Determine the [X, Y] coordinate at the center of the cell enclosing the given text.  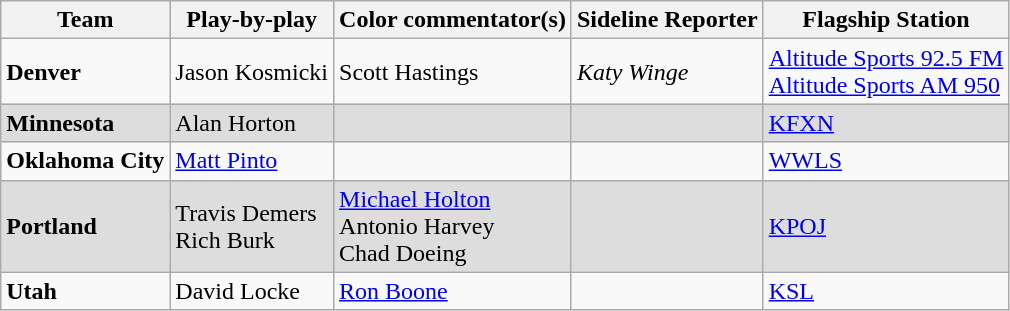
Denver [86, 72]
KSL [886, 291]
Travis Demers Rich Burk [252, 226]
David Locke [252, 291]
WWLS [886, 161]
Katy Winge [667, 72]
Ron Boone [453, 291]
Color commentator(s) [453, 20]
Jason Kosmicki [252, 72]
Utah [86, 291]
Team [86, 20]
Sideline Reporter [667, 20]
KPOJ [886, 226]
KFXN [886, 123]
Michael Holton Antonio Harvey Chad Doeing [453, 226]
Flagship Station [886, 20]
Alan Horton [252, 123]
Minnesota [86, 123]
Scott Hastings [453, 72]
Oklahoma City [86, 161]
Matt Pinto [252, 161]
Altitude Sports 92.5 FMAltitude Sports AM 950 [886, 72]
Play-by-play [252, 20]
Portland [86, 226]
